Identify which cell holds the provided text, then report its [X, Y] central coordinate. 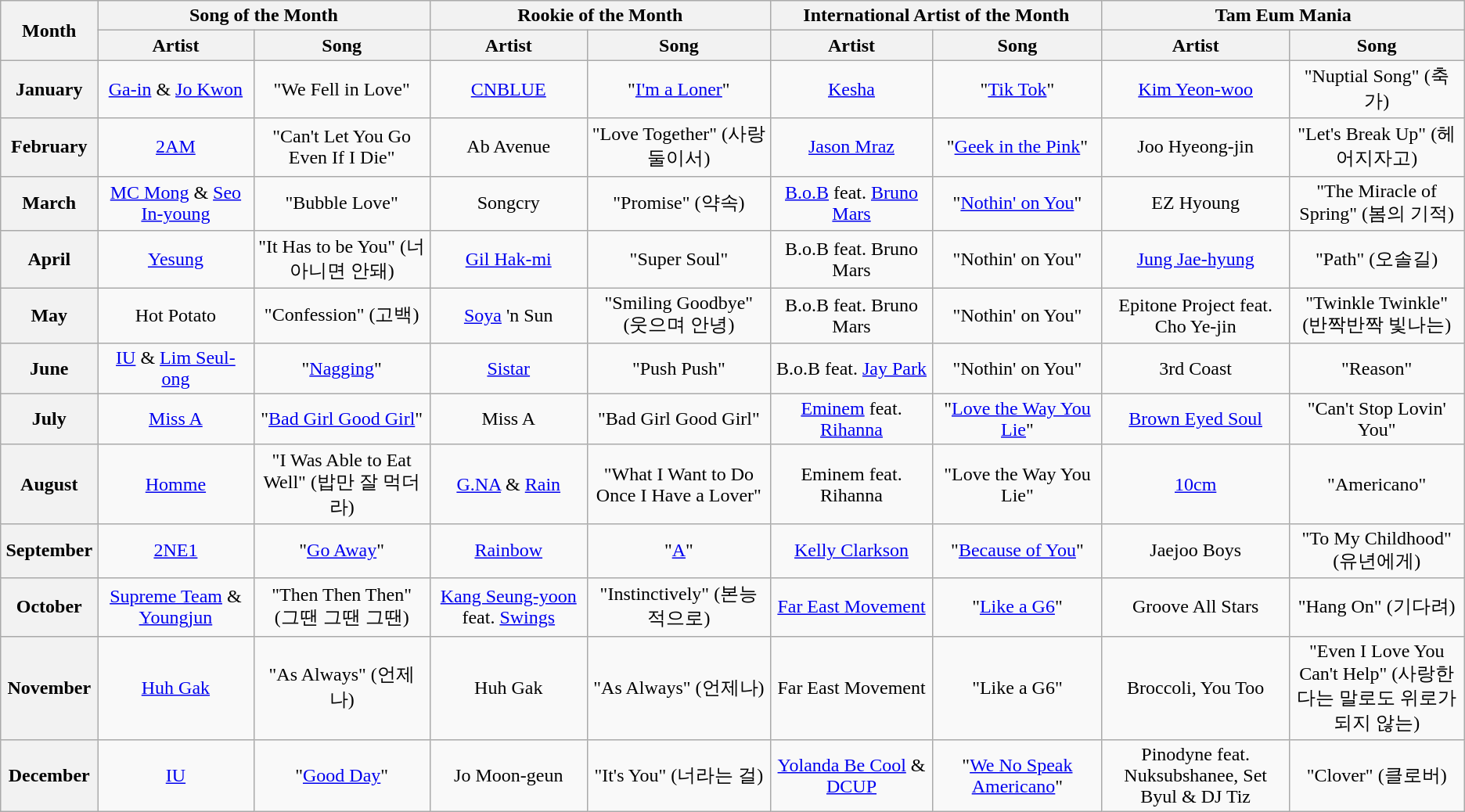
Jo Moon-geun [509, 776]
"A" [679, 551]
G.NA & Rain [509, 483]
"Then Then Then" (그땐 그땐 그땐) [341, 607]
EZ Hyoung [1196, 203]
"Love Together" (사랑 둘이서) [679, 147]
"Promise" (약속) [679, 203]
"Confession" (고백) [341, 316]
"Can't Stop Lovin' You" [1377, 419]
Epitone Project feat. Cho Ye-jin [1196, 316]
April [49, 260]
Kesha [851, 89]
Broccoli, You Too [1196, 688]
10cm [1196, 483]
Jaejoo Boys [1196, 551]
Tam Eum Mania [1283, 16]
Ab Avenue [509, 147]
"Smiling Goodbye" (웃으며 안녕) [679, 316]
"Path" (오솔길) [1377, 260]
"Go Away" [341, 551]
"To My Childhood" (유년에게) [1377, 551]
March [49, 203]
Hot Potato [175, 316]
"Instinctively" (본능적으로) [679, 607]
Jason Mraz [851, 147]
Brown Eyed Soul [1196, 419]
December [49, 776]
November [49, 688]
"What I Want to Do Once I Have a Lover" [679, 483]
"Nagging" [341, 368]
"Let's Break Up" (헤어지자고) [1377, 147]
Yesung [175, 260]
"Bubble Love" [341, 203]
"Push Push" [679, 368]
IU & Lim Seul-ong [175, 368]
"Nuptial Song" (축가) [1377, 89]
Songcry [509, 203]
"Reason" [1377, 368]
Kang Seung-yoon feat. Swings [509, 607]
Groove All Stars [1196, 607]
"Tik Tok" [1017, 89]
Ga-in & Jo Kwon [175, 89]
"We No Speak Americano" [1017, 776]
"Hang On" (기다려) [1377, 607]
CNBLUE [509, 89]
Rookie of the Month [599, 16]
February [49, 147]
Supreme Team & Youngjun [175, 607]
"Geek in the Pink" [1017, 147]
January [49, 89]
Kelly Clarkson [851, 551]
October [49, 607]
"Clover" (클로버) [1377, 776]
Month [49, 31]
Song of the Month [264, 16]
"I'm a Loner" [679, 89]
June [49, 368]
Kim Yeon-woo [1196, 89]
MC Mong & Seo In-young [175, 203]
Pinodyne feat. Nuksubshanee, Set Byul & DJ Tiz [1196, 776]
Gil Hak-mi [509, 260]
"The Miracle of Spring" (봄의 기적) [1377, 203]
3rd Coast [1196, 368]
"Americano" [1377, 483]
International Artist of the Month [936, 16]
Sistar [509, 368]
2AM [175, 147]
August [49, 483]
May [49, 316]
Rainbow [509, 551]
"Twinkle Twinkle" (반짝반짝 빛나는) [1377, 316]
"Even I Love You Can't Help" (사랑한다는 말로도 위로가 되지 않는) [1377, 688]
2NE1 [175, 551]
Soya 'n Sun [509, 316]
"I Was Able to Eat Well" (밥만 잘 먹더라) [341, 483]
Homme [175, 483]
"It Has to be You" (너 아니면 안돼) [341, 260]
"Can't Let You Go Even If I Die" [341, 147]
Jung Jae-hyung [1196, 260]
Yolanda Be Cool & DCUP [851, 776]
B.o.B feat. Jay Park [851, 368]
"Super Soul" [679, 260]
IU [175, 776]
"It's You" (너라는 걸) [679, 776]
"We Fell in Love" [341, 89]
Joo Hyeong-jin [1196, 147]
September [49, 551]
"Because of You" [1017, 551]
"Good Day" [341, 776]
July [49, 419]
